Capture the cell that displays the provided text and extract its (X, Y) central coordinate. 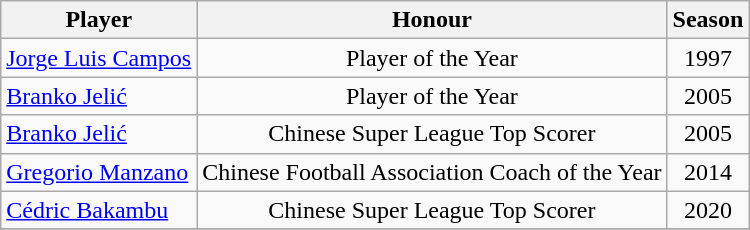
Season (708, 20)
Chinese Football Association Coach of the Year (432, 172)
1997 (708, 58)
Cédric Bakambu (99, 210)
Gregorio Manzano (99, 172)
2020 (708, 210)
Honour (432, 20)
Player (99, 20)
2014 (708, 172)
Jorge Luis Campos (99, 58)
